Identify which cell holds the provided text, then report its [x, y] central coordinate. 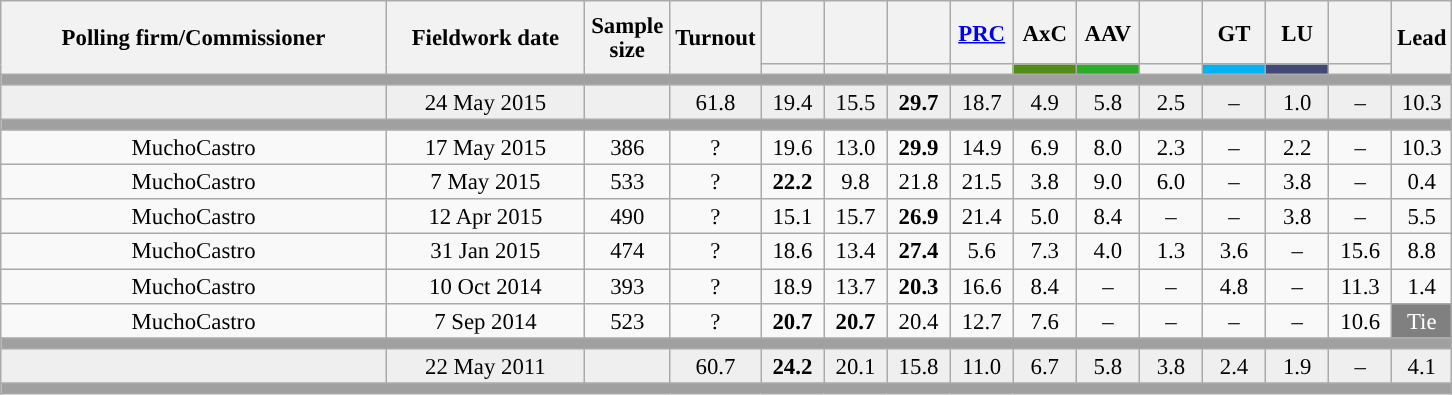
Fieldwork date [485, 38]
14.9 [982, 148]
10 Oct 2014 [485, 286]
12.7 [982, 320]
5.6 [982, 252]
18.7 [982, 102]
19.6 [792, 148]
5.0 [1044, 218]
18.9 [792, 286]
2.5 [1170, 102]
12 Apr 2015 [485, 218]
31 Jan 2015 [485, 252]
9.8 [856, 182]
2.4 [1234, 366]
18.6 [792, 252]
Tie [1422, 320]
2.3 [1170, 148]
6.9 [1044, 148]
21.4 [982, 218]
1.4 [1422, 286]
21.8 [918, 182]
9.0 [1108, 182]
15.1 [792, 218]
22.2 [792, 182]
GT [1234, 32]
10.6 [1360, 320]
17 May 2015 [485, 148]
26.9 [918, 218]
20.3 [918, 286]
LU [1298, 32]
6.7 [1044, 366]
13.7 [856, 286]
6.0 [1170, 182]
4.9 [1044, 102]
AAV [1108, 32]
11.3 [1360, 286]
7.3 [1044, 252]
1.3 [1170, 252]
29.9 [918, 148]
3.6 [1234, 252]
AxC [1044, 32]
474 [627, 252]
393 [627, 286]
16.6 [982, 286]
0.4 [1422, 182]
22 May 2011 [485, 366]
15.6 [1360, 252]
1.9 [1298, 366]
7.6 [1044, 320]
15.8 [918, 366]
27.4 [918, 252]
523 [627, 320]
Sample size [627, 38]
20.4 [918, 320]
Polling firm/Commissioner [194, 38]
1.0 [1298, 102]
24 May 2015 [485, 102]
20.1 [856, 366]
21.5 [982, 182]
7 Sep 2014 [485, 320]
15.5 [856, 102]
490 [627, 218]
7 May 2015 [485, 182]
19.4 [792, 102]
4.8 [1234, 286]
2.2 [1298, 148]
5.5 [1422, 218]
4.1 [1422, 366]
4.0 [1108, 252]
PRC [982, 32]
60.7 [716, 366]
13.4 [856, 252]
Lead [1422, 38]
61.8 [716, 102]
386 [627, 148]
15.7 [856, 218]
24.2 [792, 366]
8.0 [1108, 148]
13.0 [856, 148]
533 [627, 182]
8.8 [1422, 252]
29.7 [918, 102]
11.0 [982, 366]
Turnout [716, 38]
